Capture the cell that displays the provided text and extract its [X, Y] central coordinate. 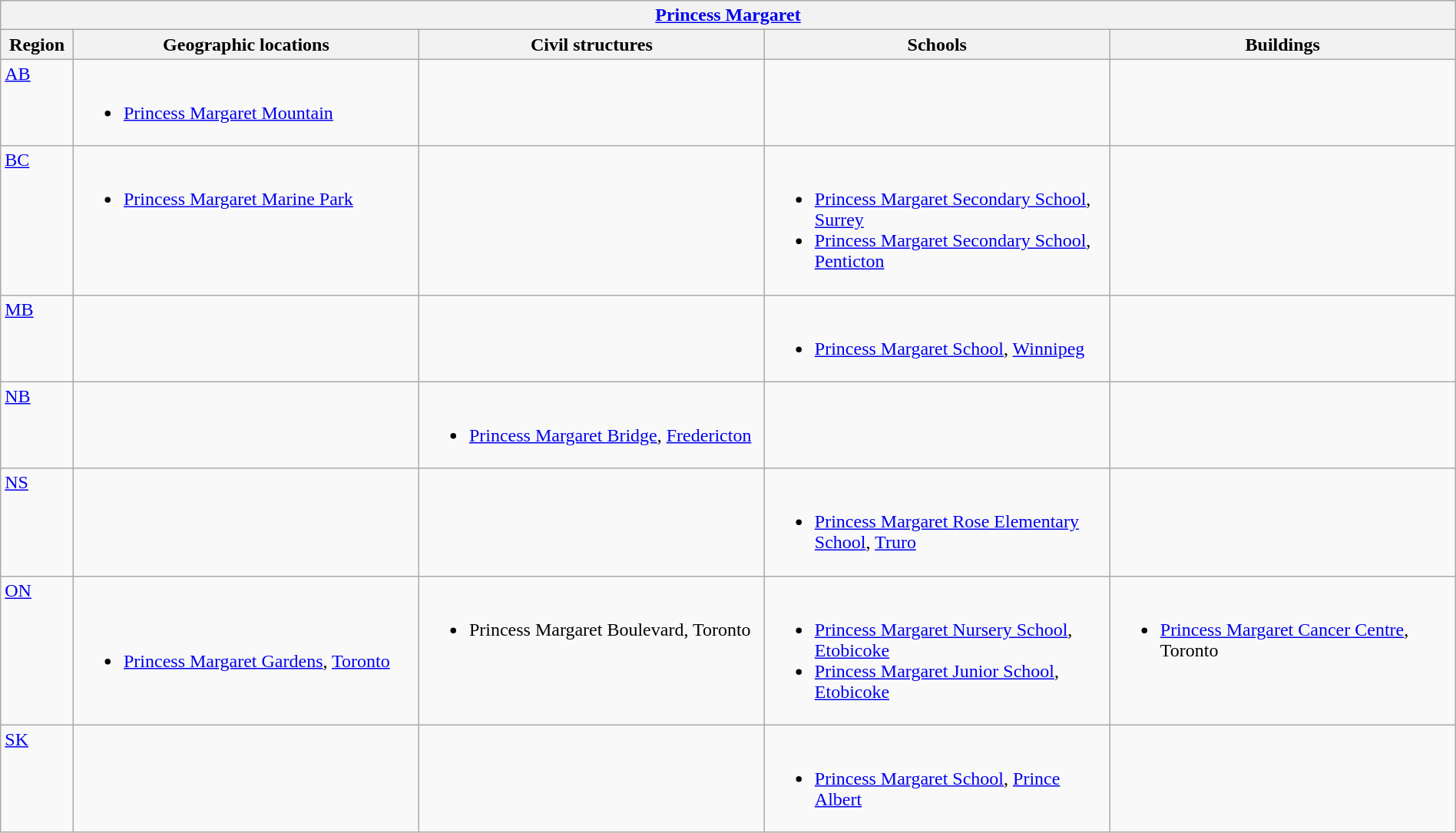
Princess Margaret Rose Elementary School, Truro [937, 522]
BC [37, 220]
NB [37, 425]
Region [37, 45]
NS [37, 522]
Princess Margaret Secondary School, SurreyPrincess Margaret Secondary School, Penticton [937, 220]
ON [37, 650]
AB [37, 103]
Princess Margaret Marine Park [246, 220]
Princess Margaret Bridge, Fredericton [591, 425]
Geographic locations [246, 45]
Buildings [1282, 45]
Civil structures [591, 45]
SK [37, 778]
Princess Margaret Mountain [246, 103]
Princess Margaret Nursery School, EtobicokePrincess Margaret Junior School, Etobicoke [937, 650]
Princess Margaret Gardens, Toronto [246, 650]
Princess Margaret Cancer Centre, Toronto [1282, 650]
Princess Margaret Boulevard, Toronto [591, 650]
Princess Margaret School, Prince Albert [937, 778]
Schools [937, 45]
Princess Margaret [728, 15]
Princess Margaret School, Winnipeg [937, 338]
MB [37, 338]
